Determine the (X, Y) coordinate at the center of the cell enclosing the given text.  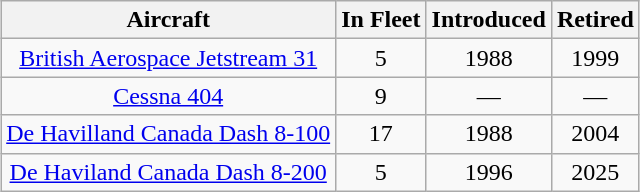
Introduced (488, 20)
Aircraft (168, 20)
In Fleet (381, 20)
17 (381, 134)
De Havilland Canada Dash 8-100 (168, 134)
De Haviland Canada Dash 8-200 (168, 172)
British Aerospace Jetstream 31 (168, 58)
2004 (595, 134)
1999 (595, 58)
Cessna 404 (168, 96)
2025 (595, 172)
1996 (488, 172)
Retired (595, 20)
9 (381, 96)
